For the text-containing cell, return its midpoint in [X, Y] coordinate format. 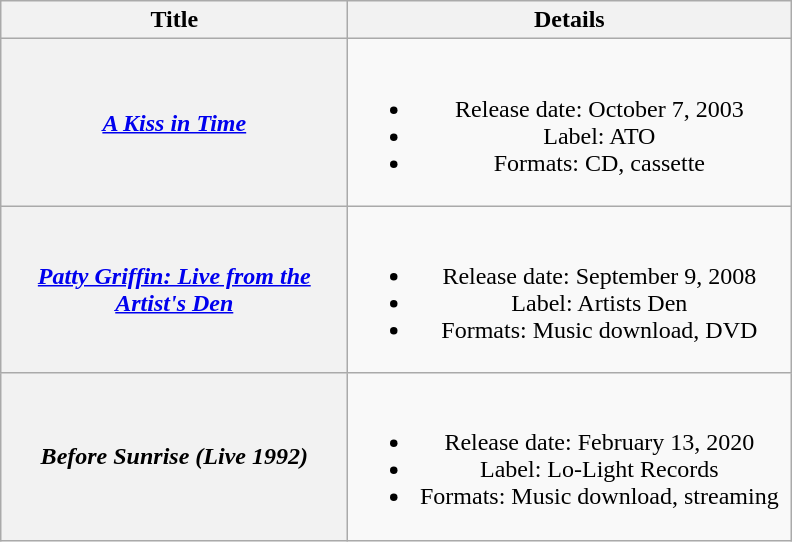
Before Sunrise (Live 1992) [174, 456]
Release date: October 7, 2003Label: ATOFormats: CD, cassette [570, 122]
Title [174, 20]
Details [570, 20]
Release date: September 9, 2008Label: Artists DenFormats: Music download, DVD [570, 290]
A Kiss in Time [174, 122]
Release date: February 13, 2020Label: Lo-Light RecordsFormats: Music download, streaming [570, 456]
Patty Griffin: Live from the Artist's Den [174, 290]
